Detect which cell encompasses the target text, then output its [X, Y] center coordinate. 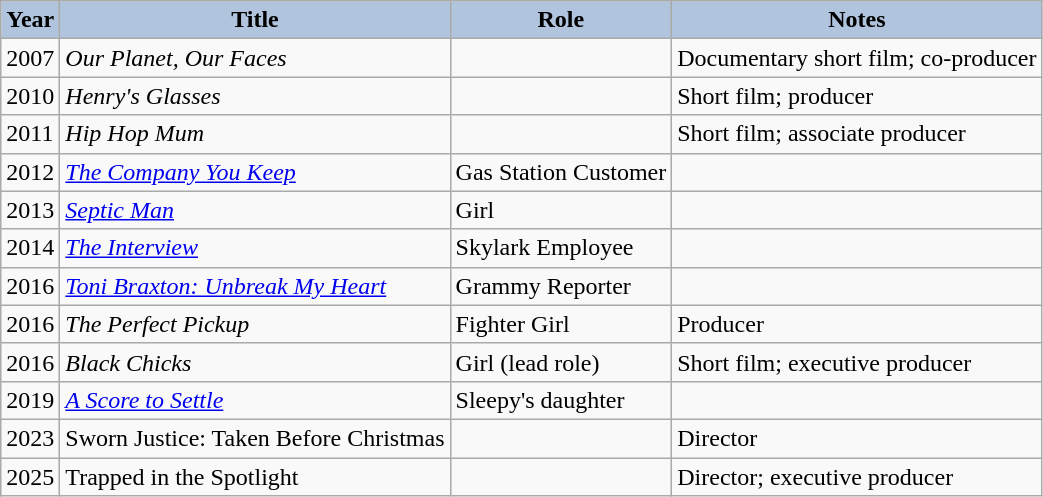
2025 [30, 477]
Notes [857, 20]
Title [255, 20]
Girl (lead role) [561, 362]
2011 [30, 134]
Septic Man [255, 210]
Sworn Justice: Taken Before Christmas [255, 438]
2012 [30, 172]
Short film; producer [857, 96]
Producer [857, 324]
Black Chicks [255, 362]
2013 [30, 210]
The Company You Keep [255, 172]
The Perfect Pickup [255, 324]
Skylark Employee [561, 248]
The Interview [255, 248]
2019 [30, 400]
Year [30, 20]
Gas Station Customer [561, 172]
Henry's Glasses [255, 96]
Sleepy's daughter [561, 400]
2014 [30, 248]
Role [561, 20]
2010 [30, 96]
2023 [30, 438]
Toni Braxton: Unbreak My Heart [255, 286]
A Score to Settle [255, 400]
Short film; associate producer [857, 134]
Girl [561, 210]
2007 [30, 58]
Our Planet, Our Faces [255, 58]
Director [857, 438]
Director; executive producer [857, 477]
Fighter Girl [561, 324]
Documentary short film; co-producer [857, 58]
Hip Hop Mum [255, 134]
Short film; executive producer [857, 362]
Grammy Reporter [561, 286]
Trapped in the Spotlight [255, 477]
